Extract the (x, y) coordinate from the center of the cell holding the provided text.  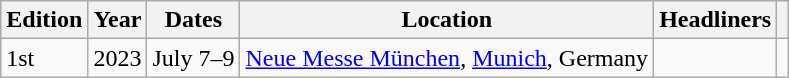
Year (118, 20)
2023 (118, 58)
Dates (194, 20)
Neue Messe München, Munich, Germany (447, 58)
1st (44, 58)
Location (447, 20)
Edition (44, 20)
July 7–9 (194, 58)
Headliners (716, 20)
